For the text-containing cell, return its midpoint in [x, y] coordinate format. 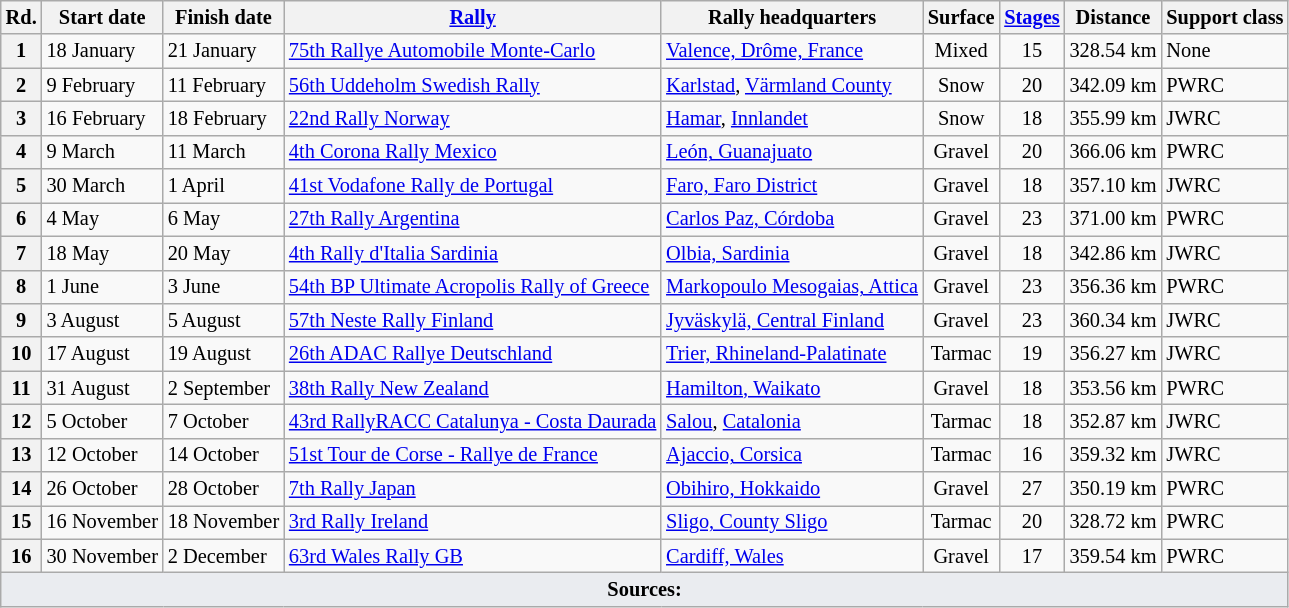
352.87 km [1114, 421]
19 [1032, 354]
75th Rallye Automobile Monte-Carlo [472, 51]
Start date [102, 17]
18 January [102, 51]
4 [22, 152]
9 February [102, 85]
357.10 km [1114, 186]
6 May [224, 219]
22nd Rally Norway [472, 118]
4 May [102, 219]
Cardiff, Wales [792, 556]
14 [22, 489]
43rd RallyRACC Catalunya - Costa Daurada [472, 421]
342.86 km [1114, 253]
18 November [224, 522]
51st Tour de Corse - Rallye de France [472, 455]
4th Corona Rally Mexico [472, 152]
Support class [1224, 17]
León, Guanajuato [792, 152]
Distance [1114, 17]
5 [22, 186]
Salou, Catalonia [792, 421]
11 [22, 388]
63rd Wales Rally GB [472, 556]
14 October [224, 455]
2 December [224, 556]
11 March [224, 152]
28 October [224, 489]
350.19 km [1114, 489]
328.72 km [1114, 522]
Surface [961, 17]
26th ADAC Rallye Deutschland [472, 354]
Karlstad, Värmland County [792, 85]
360.34 km [1114, 320]
Rd. [22, 17]
3 June [224, 287]
Finish date [224, 17]
20 May [224, 253]
16 November [102, 522]
30 November [102, 556]
7 October [224, 421]
Ajaccio, Corsica [792, 455]
18 May [102, 253]
Faro, Faro District [792, 186]
359.54 km [1114, 556]
31 August [102, 388]
356.27 km [1114, 354]
Markopoulo Mesogaias, Attica [792, 287]
38th Rally New Zealand [472, 388]
Mixed [961, 51]
17 August [102, 354]
1 [22, 51]
371.00 km [1114, 219]
19 August [224, 354]
41st Vodafone Rally de Portugal [472, 186]
4th Rally d'Italia Sardinia [472, 253]
27 [1032, 489]
353.56 km [1114, 388]
3 [22, 118]
Obihiro, Hokkaido [792, 489]
355.99 km [1114, 118]
10 [22, 354]
Hamar, Innlandet [792, 118]
5 August [224, 320]
9 [22, 320]
Valence, Drôme, France [792, 51]
2 [22, 85]
6 [22, 219]
Rally headquarters [792, 17]
Olbia, Sardinia [792, 253]
Rally [472, 17]
16 February [102, 118]
359.32 km [1114, 455]
54th BP Ultimate Acropolis Rally of Greece [472, 287]
None [1224, 51]
17 [1032, 556]
12 [22, 421]
328.54 km [1114, 51]
2 September [224, 388]
57th Neste Rally Finland [472, 320]
13 [22, 455]
8 [22, 287]
56th Uddeholm Swedish Rally [472, 85]
12 October [102, 455]
21 January [224, 51]
3 August [102, 320]
Hamilton, Waikato [792, 388]
Sligo, County Sligo [792, 522]
7 [22, 253]
366.06 km [1114, 152]
11 February [224, 85]
7th Rally Japan [472, 489]
18 February [224, 118]
30 March [102, 186]
Carlos Paz, Córdoba [792, 219]
1 April [224, 186]
356.36 km [1114, 287]
Sources: [645, 589]
26 October [102, 489]
342.09 km [1114, 85]
5 October [102, 421]
9 March [102, 152]
Trier, Rhineland-Palatinate [792, 354]
Jyväskylä, Central Finland [792, 320]
Stages [1032, 17]
27th Rally Argentina [472, 219]
3rd Rally Ireland [472, 522]
1 June [102, 287]
